Find where the given text appears and provide that cell's center as (X, Y) coordinate. 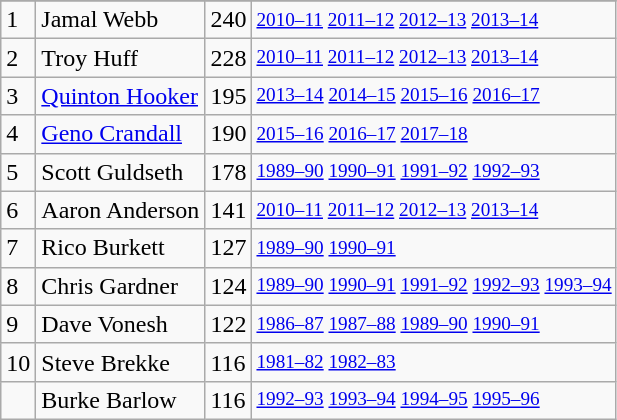
6 (18, 210)
2015–16 2016–17 2017–18 (434, 134)
Rico Burkett (120, 248)
1989–90 1990–91 (434, 248)
122 (228, 324)
3 (18, 96)
1986–87 1987–88 1989–90 1990–91 (434, 324)
2 (18, 58)
124 (228, 286)
1989–90 1990–91 1991–92 1992–93 1993–94 (434, 286)
190 (228, 134)
Geno Crandall (120, 134)
Troy Huff (120, 58)
178 (228, 172)
5 (18, 172)
8 (18, 286)
2013–14 2014–15 2015–16 2016–17 (434, 96)
195 (228, 96)
Dave Vonesh (120, 324)
1981–82 1982–83 (434, 362)
Steve Brekke (120, 362)
1 (18, 20)
Scott Guldseth (120, 172)
141 (228, 210)
4 (18, 134)
1989–90 1990–91 1991–92 1992–93 (434, 172)
127 (228, 248)
Burke Barlow (120, 400)
Quinton Hooker (120, 96)
9 (18, 324)
Jamal Webb (120, 20)
240 (228, 20)
228 (228, 58)
Aaron Anderson (120, 210)
1992–93 1993–94 1994–95 1995–96 (434, 400)
7 (18, 248)
Chris Gardner (120, 286)
10 (18, 362)
